Find where the given text appears and provide that cell's center as (X, Y) coordinate. 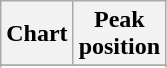
Chart (37, 34)
Peakposition (119, 34)
